From the cell containing the given text, extract its center point as (X, Y) coordinate. 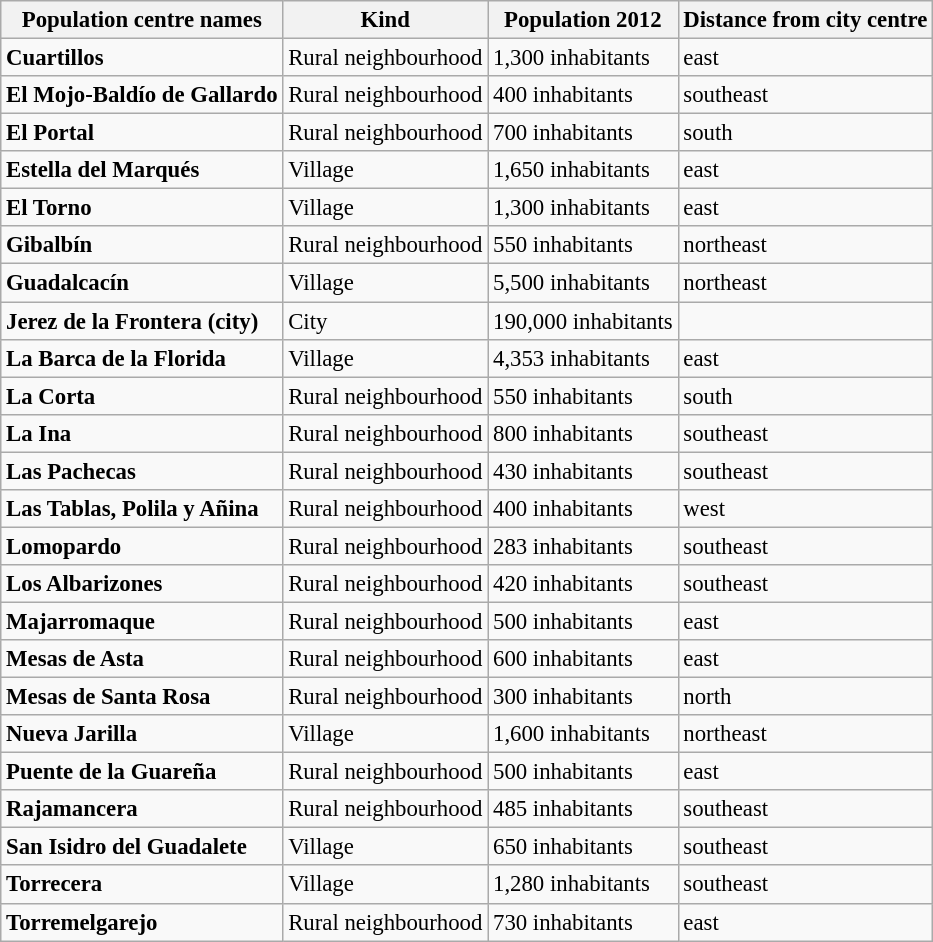
Las Pachecas (142, 471)
5,500 inhabitants (583, 283)
190,000 inhabitants (583, 321)
Population 2012 (583, 20)
Gibalbín (142, 245)
1,600 inhabitants (583, 734)
San Isidro del Guadalete (142, 847)
Nueva Jarilla (142, 734)
430 inhabitants (583, 471)
El Torno (142, 208)
600 inhabitants (583, 659)
Jerez de la Frontera (city) (142, 321)
Guadalcacín (142, 283)
Cuartillos (142, 58)
west (806, 509)
Kind (386, 20)
Majarromaque (142, 621)
El Mojo-Baldío de Gallardo (142, 95)
La Ina (142, 433)
283 inhabitants (583, 546)
485 inhabitants (583, 809)
700 inhabitants (583, 133)
north (806, 697)
Mesas de Asta (142, 659)
Las Tablas, Polila y Añina (142, 509)
Mesas de Santa Rosa (142, 697)
Torrecera (142, 885)
Puente de la Guareña (142, 772)
El Portal (142, 133)
Los Albarizones (142, 584)
La Barca de la Florida (142, 358)
Rajamancera (142, 809)
1,650 inhabitants (583, 170)
300 inhabitants (583, 697)
420 inhabitants (583, 584)
Population centre names (142, 20)
1,280 inhabitants (583, 885)
4,353 inhabitants (583, 358)
650 inhabitants (583, 847)
City (386, 321)
730 inhabitants (583, 922)
La Corta (142, 396)
Distance from city centre (806, 20)
Lomopardo (142, 546)
Estella del Marqués (142, 170)
800 inhabitants (583, 433)
Torremelgarejo (142, 922)
